Pinpoint the cell where the given text exists, returning its (x, y) midpoint coordinate. 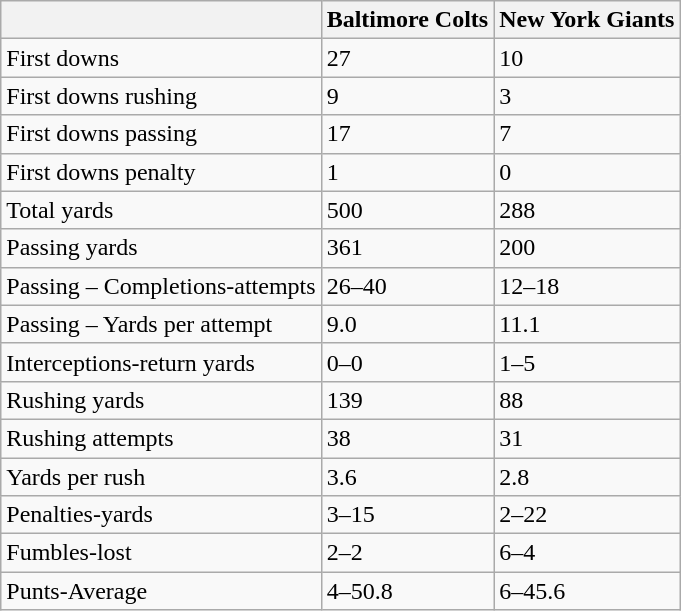
9 (408, 96)
1 (408, 172)
2–2 (408, 553)
First downs rushing (161, 96)
0–0 (408, 362)
Fumbles-lost (161, 553)
3–15 (408, 515)
Interceptions-return yards (161, 362)
27 (408, 58)
0 (587, 172)
Passing – Yards per attempt (161, 324)
11.1 (587, 324)
3.6 (408, 477)
200 (587, 248)
6–4 (587, 553)
Total yards (161, 210)
First downs (161, 58)
26–40 (408, 286)
Passing yards (161, 248)
500 (408, 210)
Punts-Average (161, 591)
31 (587, 438)
3 (587, 96)
9.0 (408, 324)
Baltimore Colts (408, 20)
First downs penalty (161, 172)
38 (408, 438)
Penalties-yards (161, 515)
139 (408, 400)
6–45.6 (587, 591)
4–50.8 (408, 591)
361 (408, 248)
2–22 (587, 515)
288 (587, 210)
12–18 (587, 286)
1–5 (587, 362)
Passing – Completions-attempts (161, 286)
7 (587, 134)
New York Giants (587, 20)
Rushing yards (161, 400)
2.8 (587, 477)
First downs passing (161, 134)
Rushing attempts (161, 438)
Yards per rush (161, 477)
10 (587, 58)
88 (587, 400)
17 (408, 134)
